Locate the cell with the specified text and output its [x, y] center coordinate. 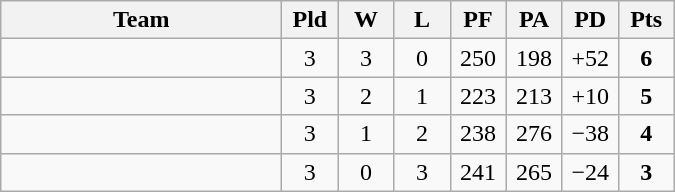
PF [478, 20]
W [366, 20]
−38 [590, 134]
198 [534, 58]
PD [590, 20]
241 [478, 172]
−24 [590, 172]
213 [534, 96]
276 [534, 134]
+52 [590, 58]
265 [534, 172]
6 [646, 58]
4 [646, 134]
PA [534, 20]
Pts [646, 20]
5 [646, 96]
250 [478, 58]
L [422, 20]
Pld [310, 20]
223 [478, 96]
+10 [590, 96]
238 [478, 134]
Team [142, 20]
